Scan for the cell matching the given text and deliver its (X, Y) coordinate at center. 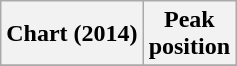
Peakposition (189, 34)
Chart (2014) (72, 34)
